Find where the given text appears and provide that cell's center as [X, Y] coordinate. 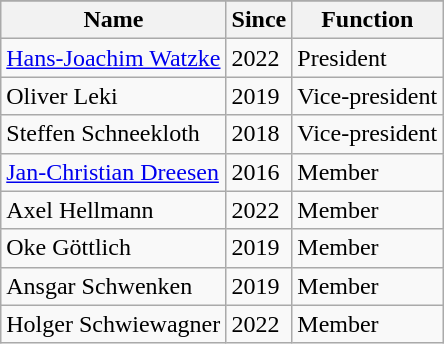
Steffen Schneekloth [114, 134]
Name [114, 20]
Oliver Leki [114, 96]
Hans-Joachim Watzke [114, 58]
Function [368, 20]
Holger Schwiewagner [114, 324]
2018 [259, 134]
Oke Göttlich [114, 248]
Axel Hellmann [114, 210]
2016 [259, 172]
Since [259, 20]
Jan-Christian Dreesen [114, 172]
Ansgar Schwenken [114, 286]
President [368, 58]
